Determine the [x, y] coordinate at the center of the cell enclosing the given text.  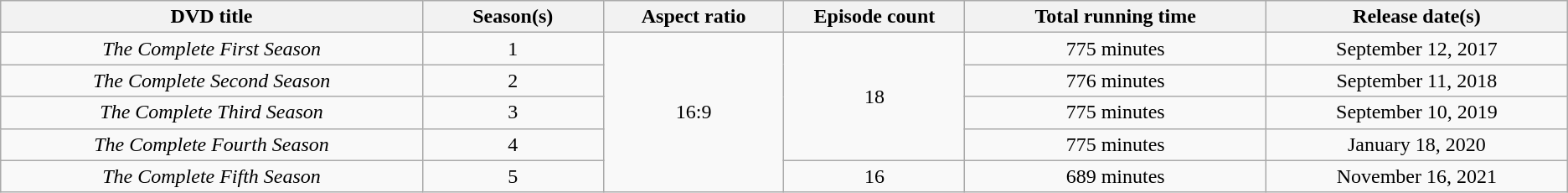
Release date(s) [1416, 17]
The Complete Fifth Season [212, 176]
The Complete Second Season [212, 81]
689 minutes [1116, 176]
January 18, 2020 [1416, 144]
3 [513, 112]
16:9 [694, 112]
Total running time [1116, 17]
November 16, 2021 [1416, 176]
DVD title [212, 17]
Episode count [874, 17]
The Complete Third Season [212, 112]
776 minutes [1116, 81]
4 [513, 144]
Aspect ratio [694, 17]
September 12, 2017 [1416, 49]
September 10, 2019 [1416, 112]
Season(s) [513, 17]
2 [513, 81]
16 [874, 176]
18 [874, 96]
1 [513, 49]
September 11, 2018 [1416, 81]
The Complete Fourth Season [212, 144]
5 [513, 176]
The Complete First Season [212, 49]
